Detect which cell encompasses the target text, then output its (X, Y) center coordinate. 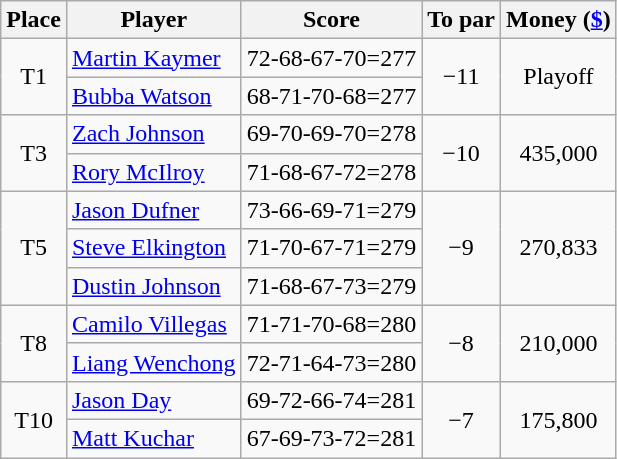
Martin Kaymer (154, 58)
Camilo Villegas (154, 324)
T1 (34, 77)
T3 (34, 153)
−11 (462, 77)
71-70-67-71=279 (332, 248)
72-68-67-70=277 (332, 58)
Steve Elkington (154, 248)
175,800 (559, 419)
210,000 (559, 343)
Place (34, 20)
Matt Kuchar (154, 438)
73-66-69-71=279 (332, 210)
Zach Johnson (154, 134)
71-68-67-72=278 (332, 172)
72-71-64-73=280 (332, 362)
Score (332, 20)
−9 (462, 248)
Player (154, 20)
69-70-69-70=278 (332, 134)
435,000 (559, 153)
Liang Wenchong (154, 362)
T8 (34, 343)
−7 (462, 419)
67-69-73-72=281 (332, 438)
Jason Day (154, 400)
Playoff (559, 77)
Rory McIlroy (154, 172)
T5 (34, 248)
−8 (462, 343)
Dustin Johnson (154, 286)
−10 (462, 153)
68-71-70-68=277 (332, 96)
270,833 (559, 248)
71-68-67-73=279 (332, 286)
71-71-70-68=280 (332, 324)
Money ($) (559, 20)
Bubba Watson (154, 96)
Jason Dufner (154, 210)
69-72-66-74=281 (332, 400)
To par (462, 20)
T10 (34, 419)
